Pinpoint the cell where the given text exists, returning its [X, Y] midpoint coordinate. 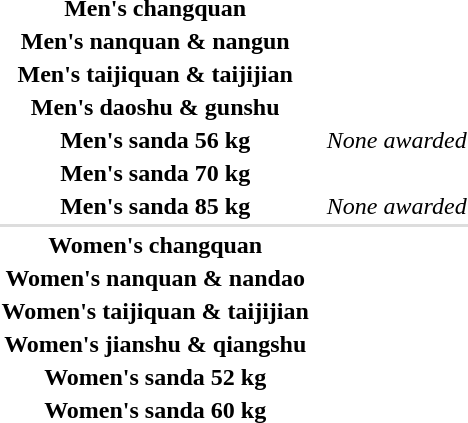
Women's nanquan & nandao [155, 278]
Women's changquan [155, 245]
Men's sanda 56 kg [155, 140]
Men's nanquan & nangun [155, 41]
Women's sanda 52 kg [155, 377]
Men's taijiquan & taijijian [155, 74]
Men's daoshu & gunshu [155, 107]
Women's taijiquan & taijijian [155, 311]
Men's sanda 85 kg [155, 206]
Women's jianshu & qiangshu [155, 344]
Men's sanda 70 kg [155, 173]
